Output the (x, y) coordinate of the center of the cell containing the given text.  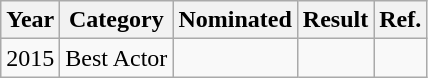
2015 (30, 58)
Nominated (235, 20)
Ref. (400, 20)
Category (116, 20)
Result (335, 20)
Year (30, 20)
Best Actor (116, 58)
